Provide the [X, Y] coordinate of the cell's center where the given text is located.  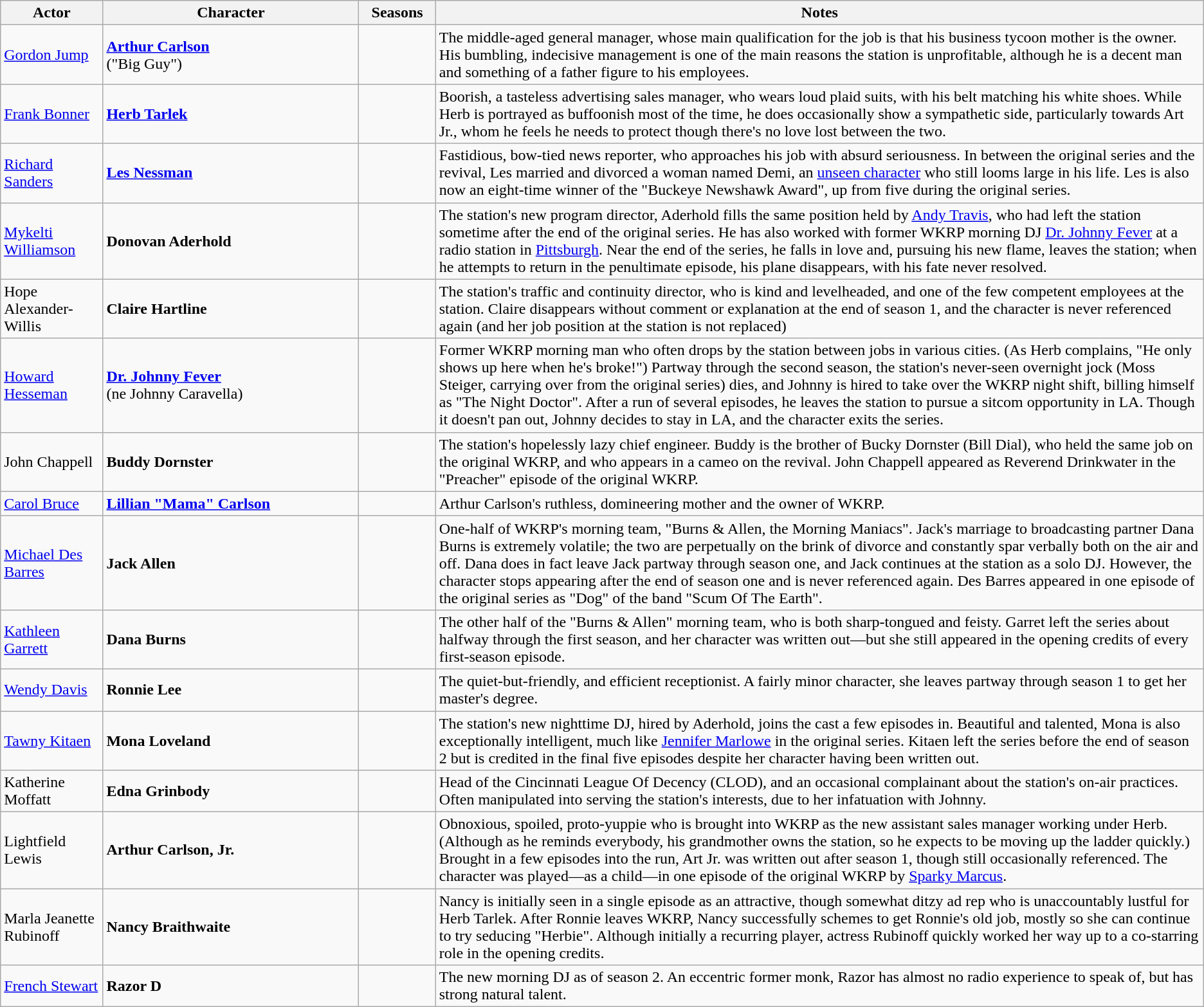
The quiet-but-friendly, and efficient receptionist. A fairly minor character, she leaves partway through season 1 to get her master's degree. [819, 689]
Carol Bruce [51, 503]
Edna Grinbody [231, 791]
Marla Jeanette Rubinoff [51, 927]
Jack Allen [231, 563]
Tawny Kitaen [51, 741]
Dana Burns [231, 639]
Mona Loveland [231, 741]
Nancy Braithwaite [231, 927]
Ronnie Lee [231, 689]
Katherine Moffatt [51, 791]
Les Nessman [231, 173]
Lillian "Mama" Carlson [231, 503]
Gordon Jump [51, 55]
Razor D [231, 986]
The new morning DJ as of season 2. An eccentric former monk, Razor has almost no radio experience to speak of, but has strong natural talent. [819, 986]
John Chappell [51, 462]
Dr. Johnny Fever (ne Johnny Caravella) [231, 385]
Claire Hartline [231, 309]
Character [231, 13]
Buddy Dornster [231, 462]
Kathleen Garrett [51, 639]
Arthur Carlson, Jr. [231, 850]
Richard Sanders [51, 173]
Michael Des Barres [51, 563]
Notes [819, 13]
Howard Hesseman [51, 385]
Actor [51, 13]
Arthur Carlson's ruthless, domineering mother and the owner of WKRP. [819, 503]
Lightfield Lewis [51, 850]
Hope Alexander-Willis [51, 309]
Arthur Carlson ("Big Guy") [231, 55]
Seasons [397, 13]
Frank Bonner [51, 114]
French Stewart [51, 986]
Wendy Davis [51, 689]
Donovan Aderhold [231, 240]
Mykelti Williamson [51, 240]
Herb Tarlek [231, 114]
